Capture the cell that displays the provided text and extract its (X, Y) central coordinate. 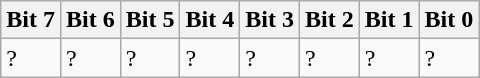
Bit 6 (90, 20)
Bit 1 (389, 20)
Bit 4 (210, 20)
Bit 5 (150, 20)
Bit 0 (449, 20)
Bit 7 (31, 20)
Bit 3 (270, 20)
Bit 2 (329, 20)
